Return (X, Y) of the center of cell containing provided text 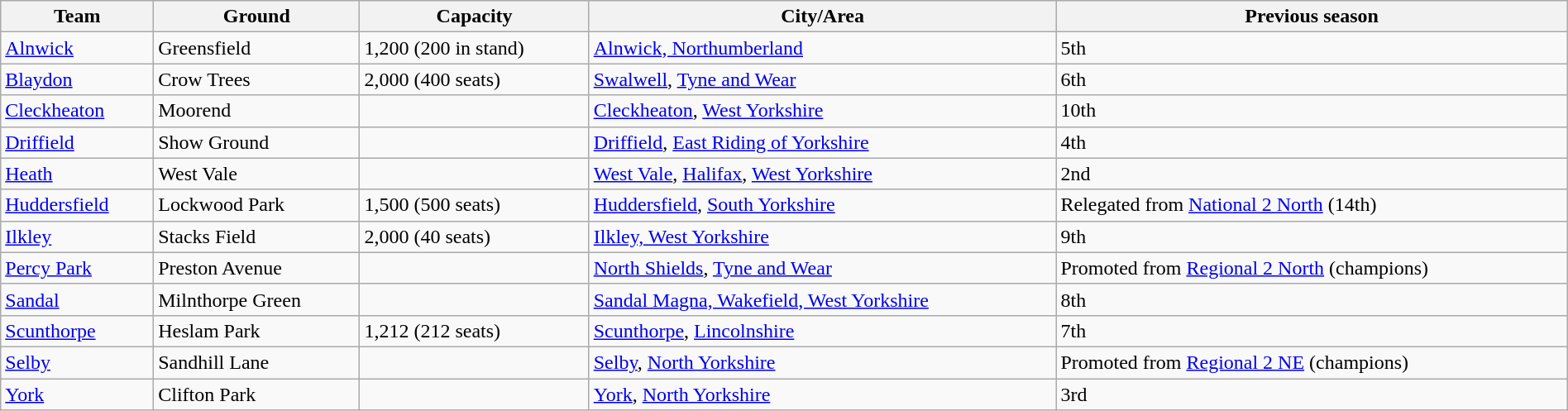
4th (1312, 142)
Team (78, 17)
Huddersfield, South Yorkshire (822, 205)
1,200 (200 in stand) (475, 48)
2,000 (40 seats) (475, 237)
Preston Avenue (256, 268)
Promoted from Regional 2 NE (champions) (1312, 362)
5th (1312, 48)
Previous season (1312, 17)
Promoted from Regional 2 North (champions) (1312, 268)
York, North Yorkshire (822, 394)
Sandal Magna, Wakefield, West Yorkshire (822, 299)
9th (1312, 237)
Capacity (475, 17)
Selby (78, 362)
Sandhill Lane (256, 362)
Clifton Park (256, 394)
Scunthorpe (78, 331)
1,500 (500 seats) (475, 205)
3rd (1312, 394)
Sandal (78, 299)
1,212 (212 seats) (475, 331)
Driffield, East Riding of Yorkshire (822, 142)
Crow Trees (256, 79)
Alnwick, Northumberland (822, 48)
Ground (256, 17)
Blaydon (78, 79)
Relegated from National 2 North (14th) (1312, 205)
Selby, North Yorkshire (822, 362)
West Vale, Halifax, West Yorkshire (822, 174)
Cleckheaton, West Yorkshire (822, 111)
Heslam Park (256, 331)
Ilkley, West Yorkshire (822, 237)
Lockwood Park (256, 205)
8th (1312, 299)
7th (1312, 331)
City/Area (822, 17)
Heath (78, 174)
Moorend (256, 111)
Alnwick (78, 48)
Ilkley (78, 237)
West Vale (256, 174)
6th (1312, 79)
Cleckheaton (78, 111)
Stacks Field (256, 237)
Driffield (78, 142)
Milnthorpe Green (256, 299)
North Shields, Tyne and Wear (822, 268)
Scunthorpe, Lincolnshire (822, 331)
2nd (1312, 174)
2,000 (400 seats) (475, 79)
Show Ground (256, 142)
Percy Park (78, 268)
Greensfield (256, 48)
York (78, 394)
10th (1312, 111)
Huddersfield (78, 205)
Swalwell, Tyne and Wear (822, 79)
